Locate the cell with the specified text and output its (X, Y) center coordinate. 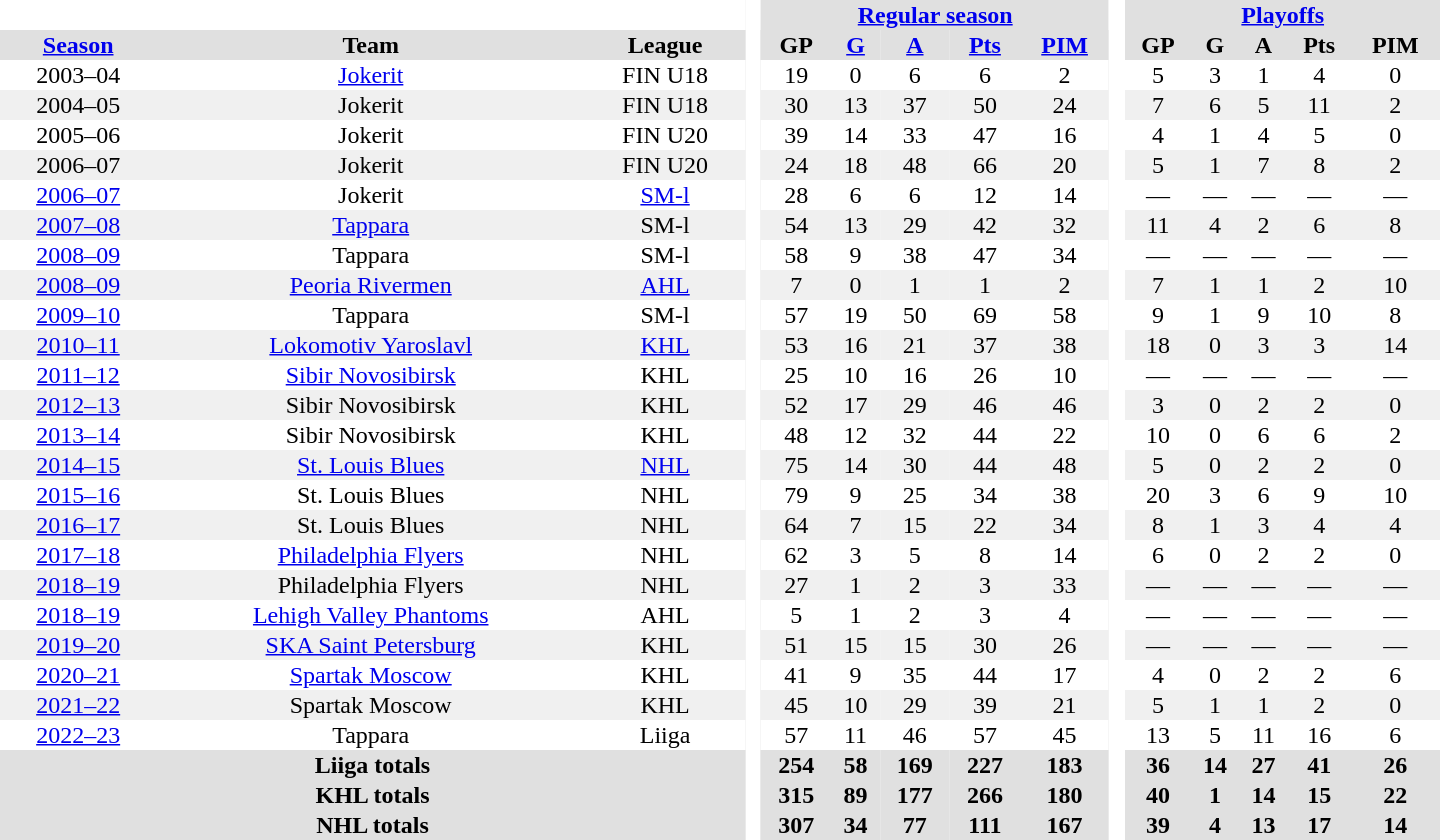
54 (796, 225)
62 (796, 555)
64 (796, 525)
77 (915, 825)
2011–12 (78, 375)
2021–22 (78, 705)
Peoria Rivermen (370, 285)
Playoffs (1282, 15)
Liiga totals (372, 765)
Season (78, 45)
Team (370, 45)
Lehigh Valley Phantoms (370, 615)
Lokomotiv Yaroslavl (370, 345)
2012–13 (78, 405)
111 (985, 825)
2022–23 (78, 735)
227 (985, 765)
Regular season (935, 15)
42 (985, 225)
2017–18 (78, 555)
79 (796, 495)
2015–16 (78, 495)
177 (915, 795)
KHL totals (372, 795)
2010–11 (78, 345)
89 (856, 795)
52 (796, 405)
28 (796, 195)
183 (1064, 765)
75 (796, 465)
2007–08 (78, 225)
2004–05 (78, 105)
254 (796, 765)
35 (915, 675)
Liiga (665, 735)
2020–21 (78, 675)
2019–20 (78, 645)
180 (1064, 795)
169 (915, 765)
NHL totals (372, 825)
2009–10 (78, 315)
69 (985, 315)
66 (985, 165)
315 (796, 795)
266 (985, 795)
SKA Saint Petersburg (370, 645)
40 (1158, 795)
League (665, 45)
2016–17 (78, 525)
36 (1158, 765)
51 (796, 645)
307 (796, 825)
2003–04 (78, 75)
53 (796, 345)
2014–15 (78, 465)
2005–06 (78, 135)
167 (1064, 825)
2013–14 (78, 435)
